Identify which cell holds the provided text, then report its (X, Y) central coordinate. 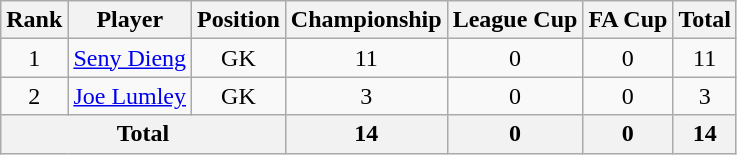
FA Cup (628, 20)
Rank (34, 20)
1 (34, 58)
2 (34, 96)
Championship (366, 20)
Position (239, 20)
Joe Lumley (130, 96)
League Cup (515, 20)
Player (130, 20)
Seny Dieng (130, 58)
